Locate the cell with the specified text and output its (x, y) center coordinate. 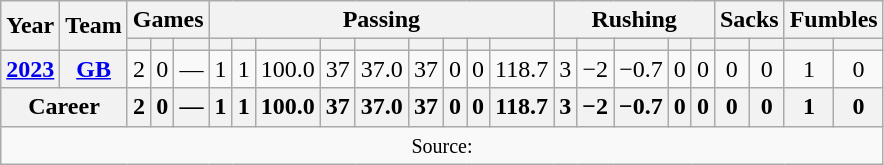
Career (64, 107)
Team (94, 26)
Passing (382, 20)
Sacks (749, 20)
2023 (30, 69)
GB (94, 69)
Fumbles (834, 20)
Rushing (634, 20)
Games (168, 20)
Source: (442, 145)
Year (30, 26)
